Provide the (x, y) coordinate of the cell's center where the given text is located.  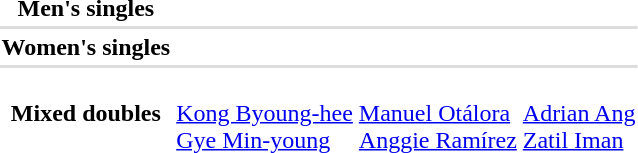
Women's singles (86, 47)
